Output the [X, Y] coordinate of the center of the cell containing the given text.  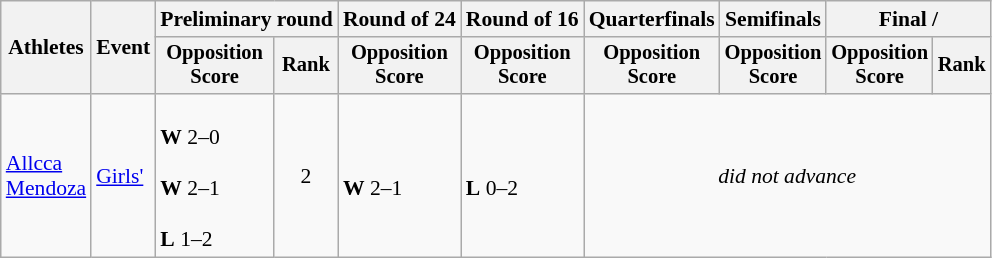
W 2–0 W 2–1 L 1–2 [214, 176]
Final / [908, 19]
W 2–1 [400, 176]
L 0–2 [522, 176]
2 [306, 176]
did not advance [788, 176]
AllccaMendoza [46, 176]
Event [123, 48]
Girls' [123, 176]
Round of 16 [522, 19]
Round of 24 [400, 19]
Preliminary round [246, 19]
Athletes [46, 48]
Semifinals [774, 19]
Quarterfinals [652, 19]
